Pinpoint the cell where the given text exists, returning its (X, Y) midpoint coordinate. 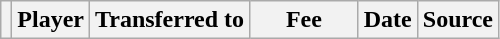
Player (51, 20)
Date (388, 20)
Transferred to (170, 20)
Fee (304, 20)
Source (458, 20)
